Determine the [x, y] coordinate at the center of the cell enclosing the given text.  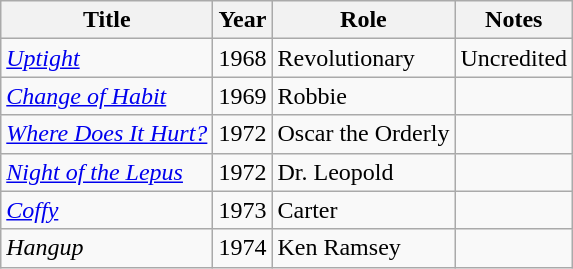
Ken Ramsey [364, 248]
Role [364, 20]
Carter [364, 210]
Night of the Lepus [107, 172]
Uptight [107, 58]
Change of Habit [107, 96]
Dr. Leopold [364, 172]
1973 [242, 210]
1969 [242, 96]
Where Does It Hurt? [107, 134]
Notes [514, 20]
Title [107, 20]
1974 [242, 248]
Year [242, 20]
Oscar the Orderly [364, 134]
Coffy [107, 210]
Hangup [107, 248]
Uncredited [514, 58]
1968 [242, 58]
Robbie [364, 96]
Revolutionary [364, 58]
